For the text-containing cell, return its midpoint in (x, y) coordinate format. 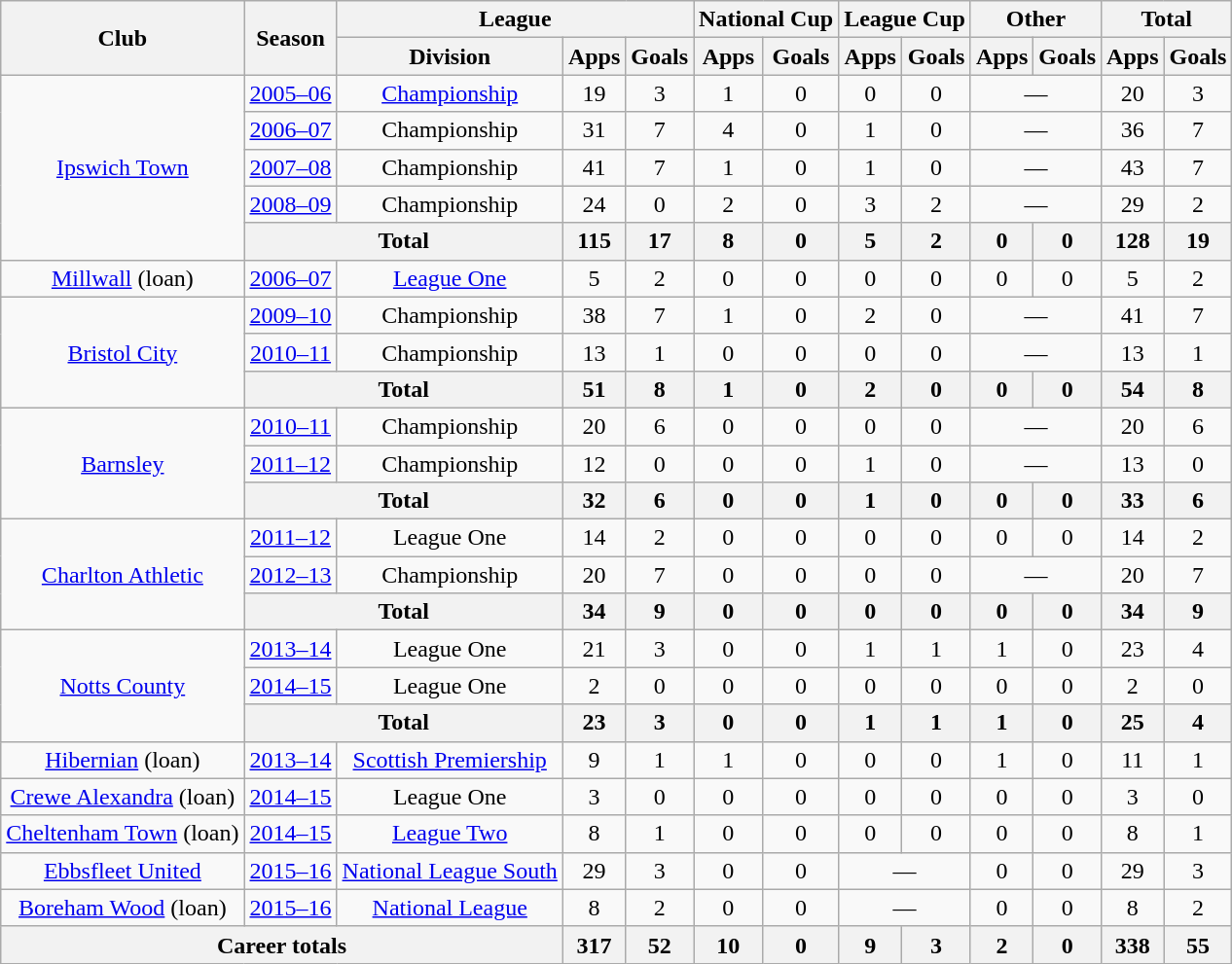
17 (660, 241)
National Cup (767, 19)
38 (594, 315)
36 (1133, 130)
21 (594, 649)
Barnsley (123, 463)
33 (1133, 501)
Bristol City (123, 352)
League Two (450, 834)
League (516, 19)
Millwall (loan) (123, 278)
Cheltenham Town (loan) (123, 834)
43 (1133, 167)
52 (660, 945)
2008–09 (290, 204)
Career totals (282, 945)
54 (1133, 389)
Hibernian (loan) (123, 760)
32 (594, 501)
317 (594, 945)
10 (729, 945)
Club (123, 38)
Ipswich Town (123, 167)
Ebbsfleet United (123, 871)
338 (1133, 945)
2007–08 (290, 167)
25 (1133, 723)
National League (450, 908)
Other (1035, 19)
24 (594, 204)
11 (1133, 760)
National League South (450, 871)
128 (1133, 241)
Scottish Premiership (450, 760)
Charlton Athletic (123, 575)
2005–06 (290, 93)
Notts County (123, 686)
Crewe Alexandra (loan) (123, 797)
League Cup (905, 19)
31 (594, 130)
55 (1198, 945)
12 (594, 464)
2012–13 (290, 575)
2009–10 (290, 315)
Division (450, 56)
Season (290, 38)
Boreham Wood (loan) (123, 908)
115 (594, 241)
51 (594, 389)
